Determine the (x, y) coordinate at the center of the cell enclosing the given text.  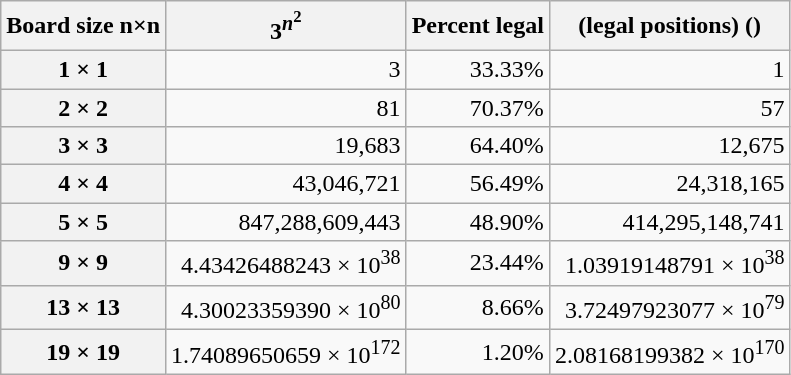
48.90% (478, 222)
43,046,721 (286, 184)
5 × 5 (84, 222)
4.30023359390 × 1080 (286, 308)
24,318,165 (670, 184)
4 × 4 (84, 184)
70.37% (478, 108)
2 × 2 (84, 108)
Board size n×n (84, 26)
3 × 3 (84, 146)
1.20% (478, 352)
19,683 (286, 146)
33.33% (478, 69)
Percent legal (478, 26)
56.49% (478, 184)
64.40% (478, 146)
81 (286, 108)
1.74089650659 × 10172 (286, 352)
8.66% (478, 308)
414,295,148,741 (670, 222)
3.72497923077 × 1079 (670, 308)
1 (670, 69)
19 × 19 (84, 352)
1 × 1 (84, 69)
13 × 13 (84, 308)
3n2 (286, 26)
3 (286, 69)
12,675 (670, 146)
57 (670, 108)
1.03919148791 × 1038 (670, 264)
2.08168199382 × 10170 (670, 352)
847,288,609,443 (286, 222)
9 × 9 (84, 264)
(legal positions) () (670, 26)
23.44% (478, 264)
4.43426488243 × 1038 (286, 264)
